Return the (X, Y) coordinate for the center point of the cell that contains the specified text.  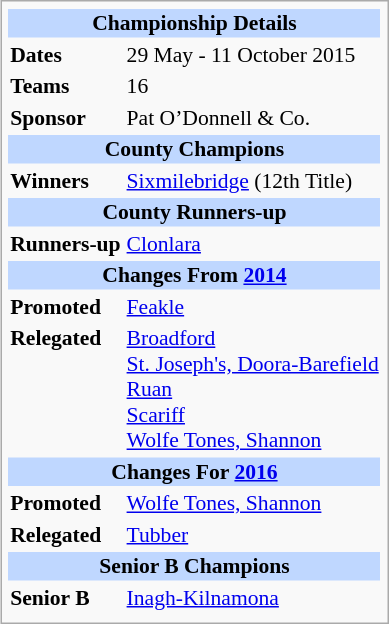
29 May - 11 October 2015 (252, 54)
BroadfordSt. Joseph's, Doora-BarefieldRuanScariffWolfe Tones, Shannon (252, 389)
County Runners-up (194, 212)
Runners-up (66, 243)
County Champions (194, 149)
Feakle (252, 306)
Inagh-Kilnamona (252, 597)
Senior B Champions (194, 566)
Teams (66, 86)
Clonlara (252, 243)
Changes For 2016 (194, 471)
Wolfe Tones, Shannon (252, 503)
Pat O’Donnell & Co. (252, 117)
Changes From 2014 (194, 275)
Sponsor (66, 117)
16 (252, 86)
Senior B (66, 597)
Sixmilebridge (12th Title) (252, 180)
Tubber (252, 534)
Dates (66, 54)
Winners (66, 180)
Championship Details (194, 23)
